Return the (x, y) coordinate for the center point of the cell that contains the specified text.  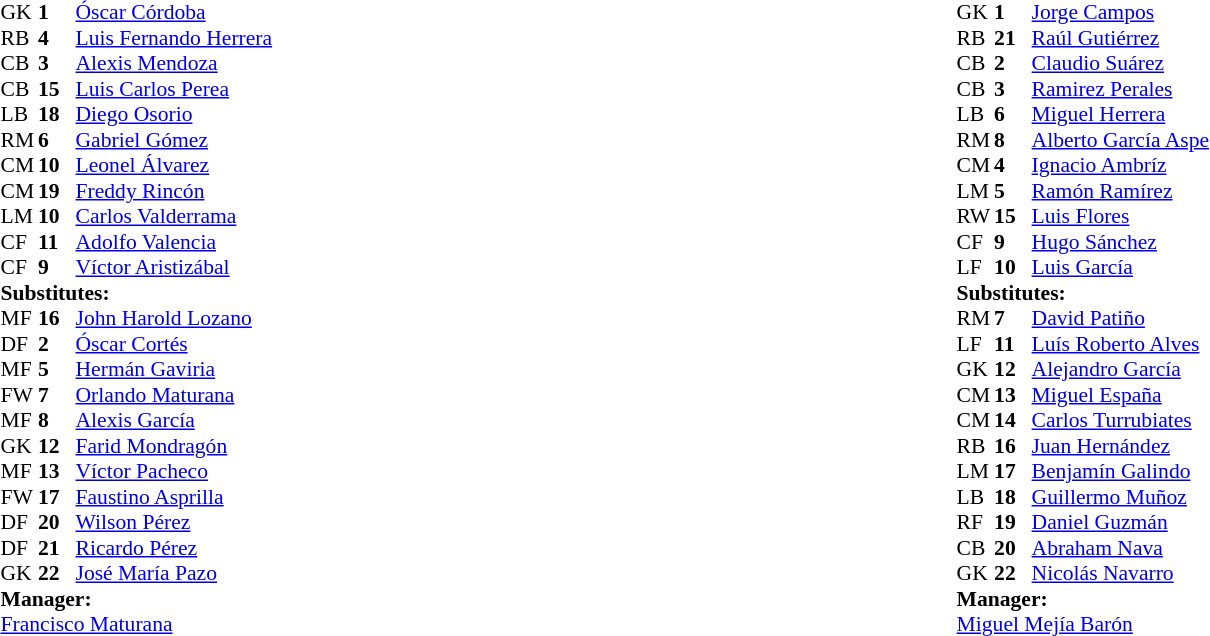
Ricardo Pérez (174, 548)
Benjamín Galindo (1120, 471)
14 (1013, 421)
Carlos Turrubiates (1120, 421)
Gabriel Gómez (174, 140)
Ramón Ramírez (1120, 191)
Carlos Valderrama (174, 217)
Luís Roberto Alves (1120, 344)
Óscar Córdoba (174, 13)
Farid Mondragón (174, 446)
Freddy Rincón (174, 191)
Wilson Pérez (174, 523)
RF (976, 523)
José María Pazo (174, 573)
Adolfo Valencia (174, 242)
Nicolás Navarro (1120, 573)
Faustino Asprilla (174, 497)
David Patiño (1120, 319)
Diego Osorio (174, 115)
Orlando Maturana (174, 395)
Leonel Álvarez (174, 165)
Víctor Pacheco (174, 471)
Víctor Aristizábal (174, 267)
Guillermo Muñoz (1120, 497)
Ramirez Perales (1120, 89)
Luis Carlos Perea (174, 89)
Alejandro García (1120, 369)
Alberto García Aspe (1120, 140)
RW (976, 217)
Hermán Gaviria (174, 369)
John Harold Lozano (174, 319)
Abraham Nava (1120, 548)
Miguel Herrera (1120, 115)
Miguel España (1120, 395)
Daniel Guzmán (1120, 523)
Hugo Sánchez (1120, 242)
Óscar Cortés (174, 344)
Juan Hernández (1120, 446)
Claudio Suárez (1120, 63)
Luis Fernando Herrera (174, 38)
Raúl Gutiérrez (1120, 38)
Luis Flores (1120, 217)
Alexis Mendoza (174, 63)
Jorge Campos (1120, 13)
Ignacio Ambríz (1120, 165)
Alexis García (174, 421)
Luis García (1120, 267)
